Return the (X, Y) coordinate for the center point of the cell that contains the specified text.  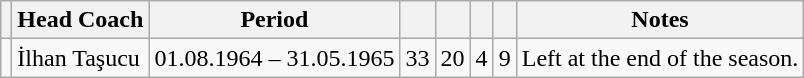
20 (452, 58)
4 (482, 58)
Period (274, 20)
Left at the end of the season. (660, 58)
9 (504, 58)
01.08.1964 – 31.05.1965 (274, 58)
33 (418, 58)
İlhan Taşucu (80, 58)
Head Coach (80, 20)
Notes (660, 20)
